For the text-containing cell, return its midpoint in [X, Y] coordinate format. 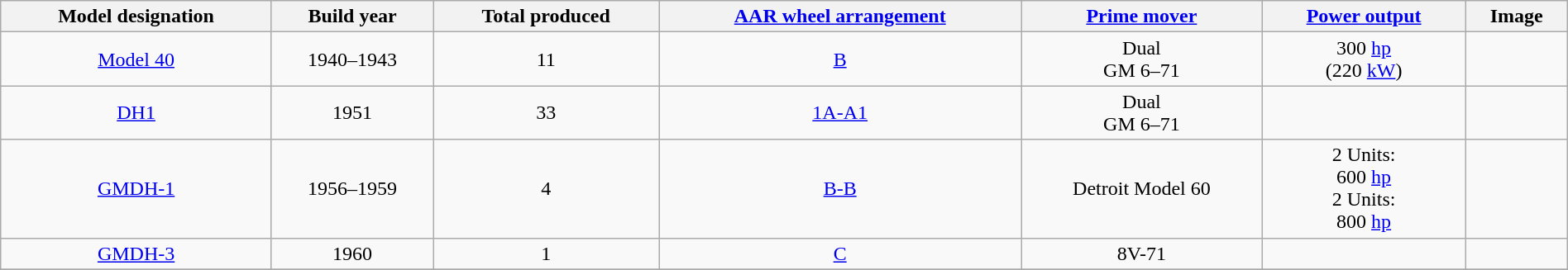
Detroit Model 60 [1141, 188]
C [840, 253]
1 [546, 253]
1960 [352, 253]
B-B [840, 188]
11 [546, 59]
DH1 [136, 112]
Prime mover [1141, 17]
Model 40 [136, 59]
4 [546, 188]
Build year [352, 17]
Total produced [546, 17]
1A-A1 [840, 112]
AAR wheel arrangement [840, 17]
GMDH-1 [136, 188]
2 Units:600 hp 2 Units:800 hp [1364, 188]
Power output [1364, 17]
Image [1517, 17]
8V-71 [1141, 253]
1951 [352, 112]
1940–1943 [352, 59]
300 hp(220 kW) [1364, 59]
33 [546, 112]
Model designation [136, 17]
1956–1959 [352, 188]
GMDH-3 [136, 253]
B [840, 59]
